Extract the [x, y] coordinate from the center of the cell holding the provided text.  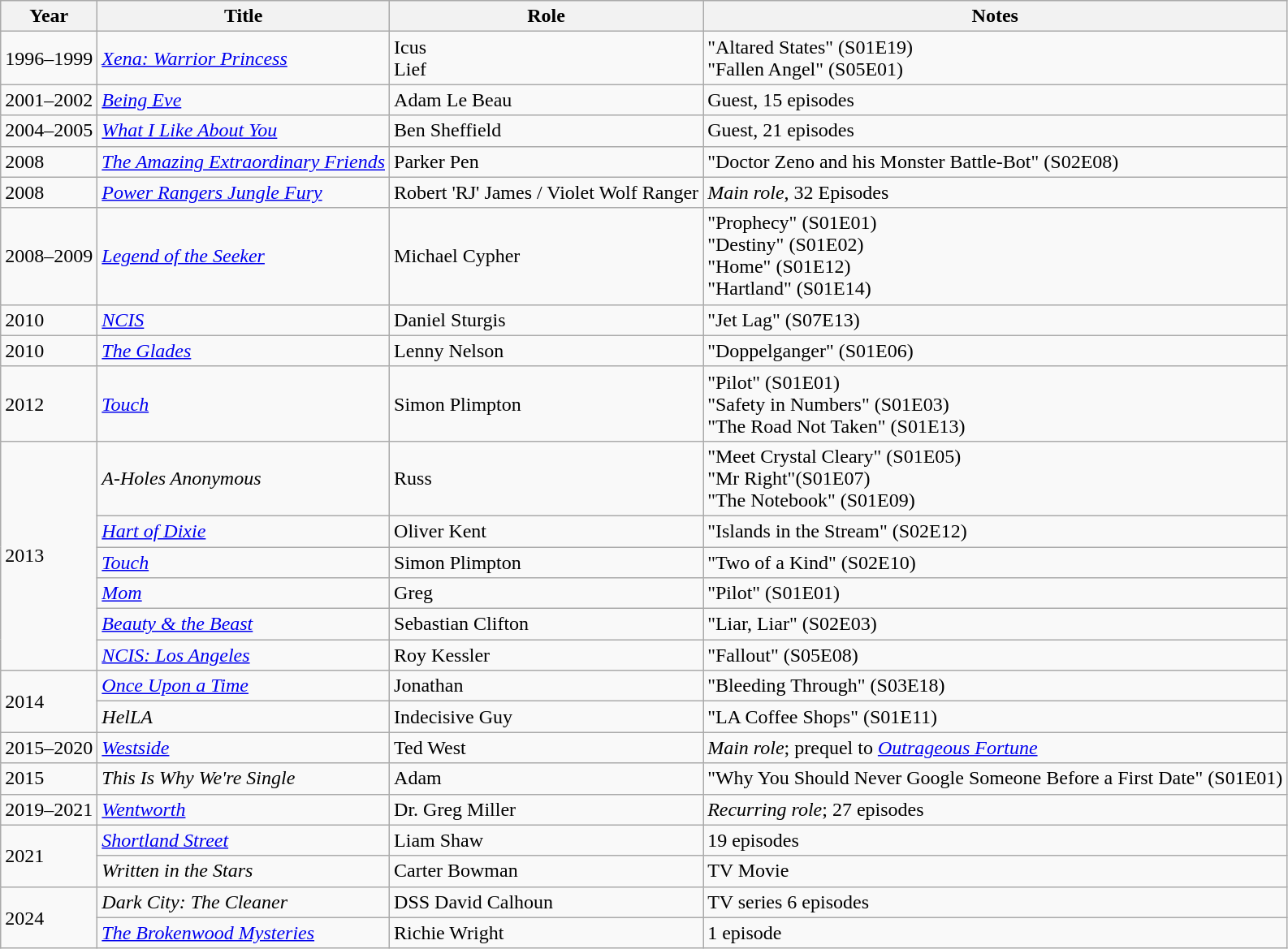
Recurring role; 27 episodes [996, 809]
19 episodes [996, 840]
Adam [547, 779]
2001–2002 [49, 100]
Westside [244, 748]
Hart of Dixie [244, 531]
"Fallout" (S05E08) [996, 655]
Year [49, 16]
"LA Coffee Shops" (S01E11) [996, 717]
NCIS [244, 320]
Role [547, 16]
2014 [49, 701]
2004–2005 [49, 131]
2019–2021 [49, 809]
Power Rangers Jungle Fury [244, 192]
IcusLief [547, 58]
A-Holes Anonymous [244, 478]
"Prophecy" (S01E01)"Destiny" (S01E02)"Home" (S01E12)"Hartland" (S01E14) [996, 257]
Oliver Kent [547, 531]
"Liar, Liar" (S02E03) [996, 624]
NCIS: Los Angeles [244, 655]
Title [244, 16]
Guest, 21 episodes [996, 131]
2021 [49, 856]
Main role; prequel to Outrageous Fortune [996, 748]
TV series 6 episodes [996, 902]
Jonathan [547, 686]
Dark City: The Cleaner [244, 902]
"Islands in the Stream" (S02E12) [996, 531]
"Altared States" (S01E19)"Fallen Angel" (S05E01) [996, 58]
2015 [49, 779]
Michael Cypher [547, 257]
Mom [244, 593]
1 episode [996, 933]
Written in the Stars [244, 871]
Ted West [547, 748]
Wentworth [244, 809]
Richie Wright [547, 933]
Sebastian Clifton [547, 624]
Robert 'RJ' James / Violet Wolf Ranger [547, 192]
2013 [49, 555]
Guest, 15 episodes [996, 100]
2012 [49, 403]
2015–2020 [49, 748]
Shortland Street [244, 840]
Notes [996, 16]
The Amazing Extraordinary Friends [244, 162]
This Is Why We're Single [244, 779]
The Brokenwood Mysteries [244, 933]
2008–2009 [49, 257]
Ben Sheffield [547, 131]
Adam Le Beau [547, 100]
"Pilot" (S01E01)"Safety in Numbers" (S01E03)"The Road Not Taken" (S01E13) [996, 403]
Xena: Warrior Princess [244, 58]
Main role, 32 Episodes [996, 192]
DSS David Calhoun [547, 902]
Legend of the Seeker [244, 257]
Carter Bowman [547, 871]
Liam Shaw [547, 840]
2024 [49, 917]
"Bleeding Through" (S03E18) [996, 686]
Once Upon a Time [244, 686]
Greg [547, 593]
The Glades [244, 351]
Being Eve [244, 100]
"Jet Lag" (S07E13) [996, 320]
Dr. Greg Miller [547, 809]
Beauty & the Beast [244, 624]
"Doppelganger" (S01E06) [996, 351]
Lenny Nelson [547, 351]
"Doctor Zeno and his Monster Battle-Bot" (S02E08) [996, 162]
Roy Kessler [547, 655]
Daniel Sturgis [547, 320]
Indecisive Guy [547, 717]
HelLA [244, 717]
Parker Pen [547, 162]
"Two of a Kind" (S02E10) [996, 563]
1996–1999 [49, 58]
What I Like About You [244, 131]
"Pilot" (S01E01) [996, 593]
"Meet Crystal Cleary" (S01E05)"Mr Right"(S01E07)"The Notebook" (S01E09) [996, 478]
TV Movie [996, 871]
Russ [547, 478]
"Why You Should Never Google Someone Before a First Date" (S01E01) [996, 779]
